For the text-containing cell, return its midpoint in [x, y] coordinate format. 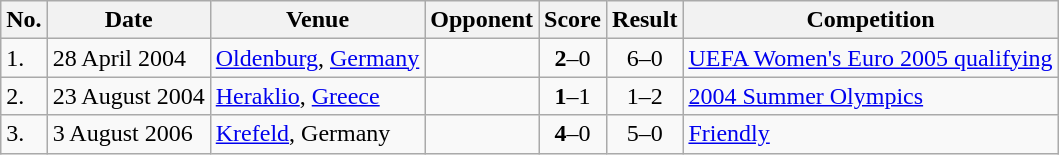
1–2 [645, 96]
1. [24, 58]
6–0 [645, 58]
Result [645, 20]
23 August 2004 [128, 96]
Krefeld, Germany [318, 134]
Opponent [482, 20]
No. [24, 20]
Date [128, 20]
3 August 2006 [128, 134]
2004 Summer Olympics [870, 96]
28 April 2004 [128, 58]
Heraklio, Greece [318, 96]
4–0 [573, 134]
Score [573, 20]
Competition [870, 20]
5–0 [645, 134]
2. [24, 96]
2–0 [573, 58]
1–1 [573, 96]
Oldenburg, Germany [318, 58]
Venue [318, 20]
3. [24, 134]
Friendly [870, 134]
UEFA Women's Euro 2005 qualifying [870, 58]
